From the cell containing the given text, extract its center point as (X, Y) coordinate. 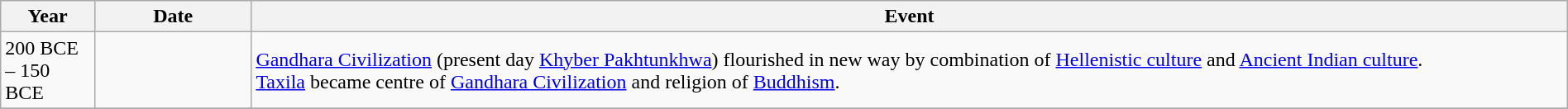
200 BCE – 150 BCE (48, 70)
Event (910, 17)
Year (48, 17)
Date (172, 17)
